Provide the (X, Y) coordinate of the cell's center where the given text is located.  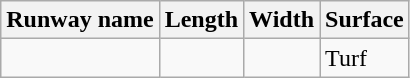
Runway name (80, 20)
Width (282, 20)
Surface (365, 20)
Length (201, 20)
Turf (365, 58)
